From the cell containing the given text, extract its center point as [X, Y] coordinate. 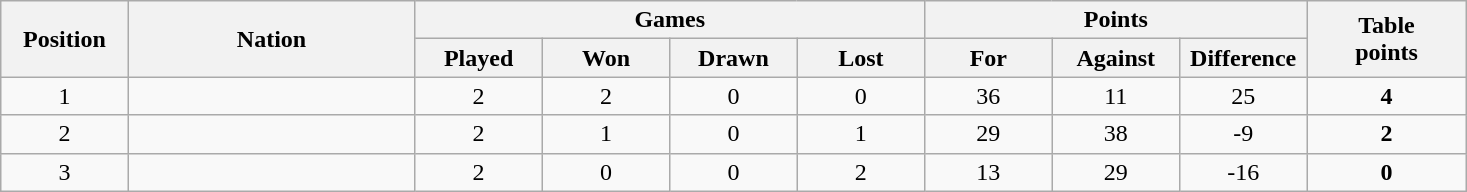
Played [478, 58]
38 [1116, 134]
Difference [1242, 58]
Tablepoints [1386, 39]
For [988, 58]
11 [1116, 96]
Against [1116, 58]
Won [606, 58]
4 [1386, 96]
13 [988, 172]
25 [1242, 96]
Points [1116, 20]
Nation [272, 39]
3 [64, 172]
Position [64, 39]
-16 [1242, 172]
36 [988, 96]
-9 [1242, 134]
Drawn [734, 58]
Games [670, 20]
Lost [860, 58]
